Provide the (X, Y) coordinate of the cell's center where the given text is located.  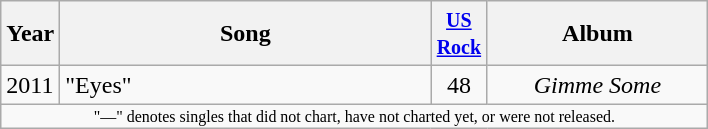
Song (246, 34)
USRock (459, 34)
"Eyes" (246, 85)
Year (30, 34)
2011 (30, 85)
Album (598, 34)
Gimme Some (598, 85)
48 (459, 85)
"—" denotes singles that did not chart, have not charted yet, or were not released. (354, 116)
